Determine the (x, y) coordinate at the center of the cell enclosing the given text.  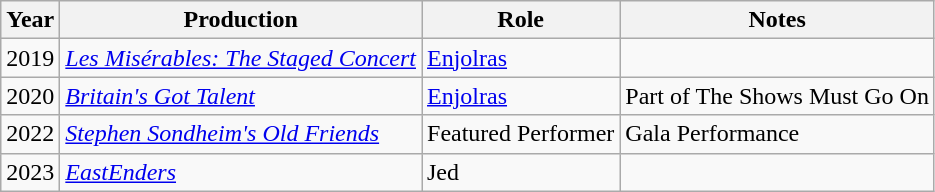
Jed (521, 172)
Featured Performer (521, 134)
Stephen Sondheim's Old Friends (241, 134)
2019 (30, 58)
Role (521, 20)
2023 (30, 172)
EastEnders (241, 172)
Production (241, 20)
Year (30, 20)
Part of The Shows Must Go On (778, 96)
2022 (30, 134)
Britain's Got Talent (241, 96)
Les Misérables: The Staged Concert (241, 58)
Gala Performance (778, 134)
2020 (30, 96)
Notes (778, 20)
